Search for the cell housing the specified text and yield its [X, Y] center coordinate. 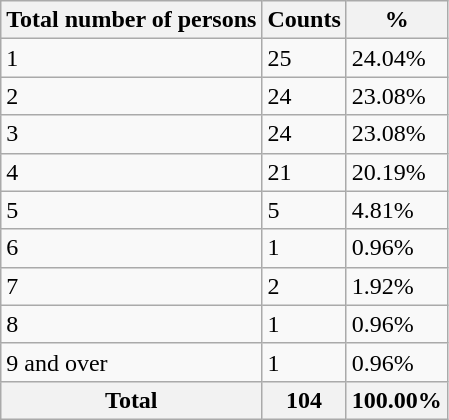
100.00% [396, 400]
4 [132, 172]
Total [132, 400]
104 [304, 400]
21 [304, 172]
24.04% [396, 58]
Total number of persons [132, 20]
6 [132, 248]
Counts [304, 20]
% [396, 20]
3 [132, 134]
25 [304, 58]
20.19% [396, 172]
8 [132, 324]
4.81% [396, 210]
9 and over [132, 362]
7 [132, 286]
1.92% [396, 286]
